Locate the cell with the specified text and output its [X, Y] center coordinate. 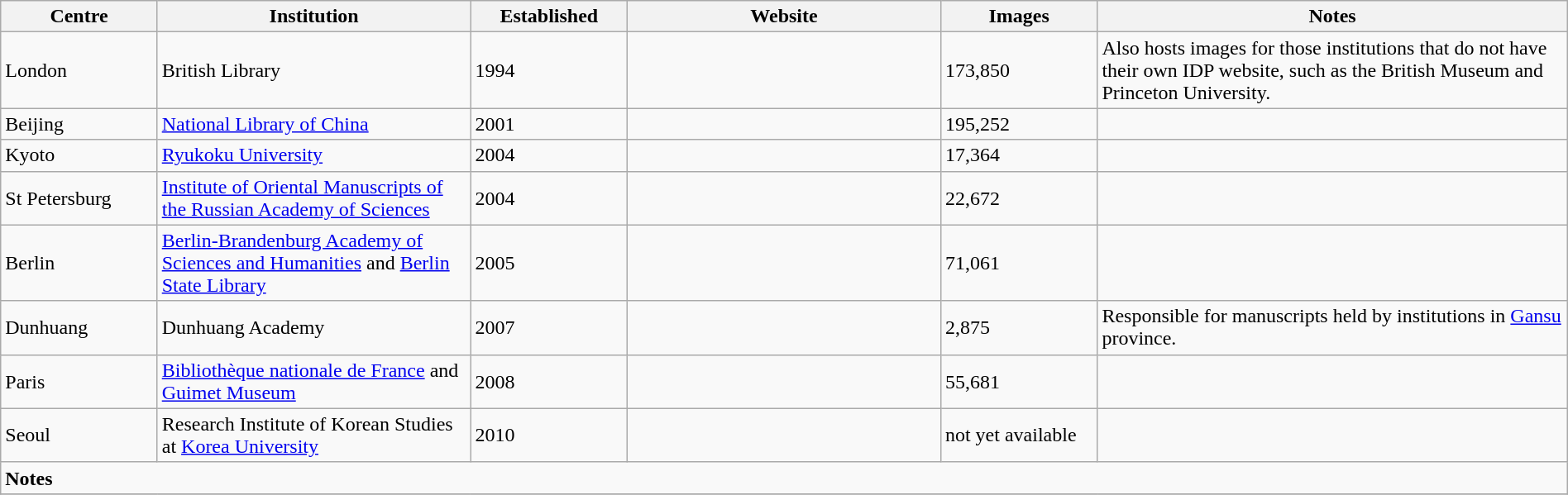
1994 [549, 70]
not yet available [1019, 435]
195,252 [1019, 124]
Images [1019, 17]
Responsible for manuscripts held by institutions in Gansu province. [1332, 327]
British Library [314, 70]
Ryukoku University [314, 155]
Research Institute of Korean Studies at Korea University [314, 435]
Berlin-Brandenburg Academy of Sciences and Humanities and Berlin State Library [314, 263]
2007 [549, 327]
Bibliothèque nationale de France and Guimet Museum [314, 382]
2008 [549, 382]
Institute of Oriental Manuscripts of the Russian Academy of Sciences [314, 198]
Institution [314, 17]
22,672 [1019, 198]
National Library of China [314, 124]
Dunhuang Academy [314, 327]
173,850 [1019, 70]
2010 [549, 435]
2001 [549, 124]
Website [784, 17]
Seoul [79, 435]
Berlin [79, 263]
Centre [79, 17]
55,681 [1019, 382]
Beijing [79, 124]
2,875 [1019, 327]
17,364 [1019, 155]
London [79, 70]
Also hosts images for those institutions that do not have their own IDP website, such as the British Museum and Princeton University. [1332, 70]
Dunhuang [79, 327]
Established [549, 17]
Kyoto [79, 155]
Paris [79, 382]
71,061 [1019, 263]
2005 [549, 263]
St Petersburg [79, 198]
